Locate the cell with the specified text and output its [x, y] center coordinate. 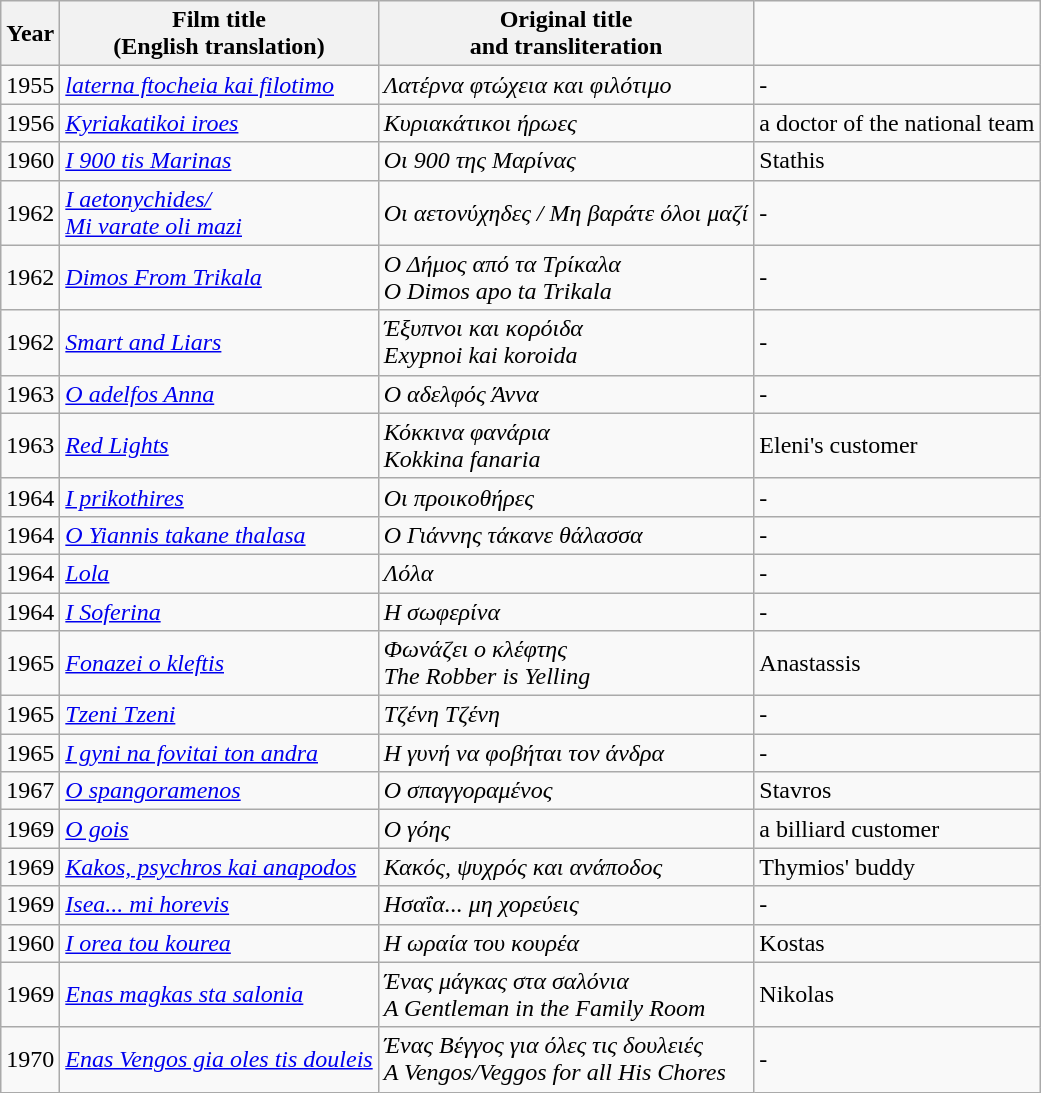
Λόλα [566, 573]
Smart and Liars [219, 342]
I orea tou kourea [219, 943]
Οι 900 της Μαρίνας [566, 161]
O gois [219, 829]
Kyriakatikoi iroes [219, 123]
Ένας Βέγγος για όλες τις δουλειέςA Vengos/Veggos for all His Chores [566, 1060]
a billiard customer [897, 829]
Kostas [897, 943]
Fonazei o kleftis [219, 664]
Red Lights [219, 446]
1967 [30, 791]
Ο αδελφός Άννα [566, 394]
I 900 tis Marinas [219, 161]
Ο Γιάννης τάκανε θάλασσα [566, 535]
Tzeni Tzeni [219, 715]
Οι προικοθήρες [566, 497]
Lola [219, 573]
laterna ftocheia kai filotimo [219, 85]
1970 [30, 1060]
Stavros [897, 791]
Ο γόης [566, 829]
Ο Δήμος από τα ΤρίκαλαO Dimos apo ta Trikala [566, 278]
Η γυνή να φοβήται τον άνδρα [566, 753]
I prikothires [219, 497]
Isea... mi horevis [219, 905]
I Soferina [219, 611]
O adelfos Anna [219, 394]
Film title(English translation) [219, 34]
Anastassis [897, 664]
Η ωραία του κουρέα [566, 943]
Λατέρνα φτώχεια και φιλότιμο [566, 85]
Κυριακάτικοι ήρωες [566, 123]
Kakos, psychros kai anapodos [219, 867]
1955 [30, 85]
Year [30, 34]
Φωνάζει ο κλέφτηςThe Robber is Yelling [566, 664]
Ένας μάγκας στα σαλόνιαA Gentleman in the Family Room [566, 994]
1956 [30, 123]
a doctor of the national team [897, 123]
Ησαΐα... μη χορεύεις [566, 905]
Η σωφερίνα [566, 611]
Nikolas [897, 994]
Οι αετονύχηδες / Μη βαράτε όλοι μαζί [566, 212]
Κακός, ψυχρός και ανάποδος [566, 867]
Dimos From Trikala [219, 278]
Original titleand transliteration [566, 34]
Έξυπνοι και κορόιδαExypnoi kai koroida [566, 342]
I gyni na fovitai ton andra [219, 753]
I aetonychides/Mi varate oli mazi [219, 212]
Τζένη Τζένη [566, 715]
Ο σπαγγοραμένος [566, 791]
Thymios' buddy [897, 867]
Enas magkas sta salonia [219, 994]
Κόκκινα φανάριαKokkina fanaria [566, 446]
Stathis [897, 161]
Eleni's customer [897, 446]
O spangoramenos [219, 791]
Enas Vengos gia oles tis douleis [219, 1060]
O Yiannis takane thalasa [219, 535]
